Provide the (X, Y) coordinate of the cell's center where the given text is located.  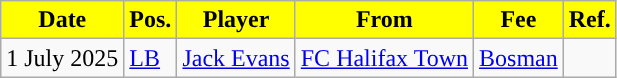
LB (150, 58)
Fee (519, 20)
Pos. (150, 20)
From (384, 20)
Ref. (590, 20)
FC Halifax Town (384, 58)
1 July 2025 (62, 58)
Date (62, 20)
Player (236, 20)
Bosman (519, 58)
Jack Evans (236, 58)
